Extract the (X, Y) coordinate from the center of the cell holding the provided text.  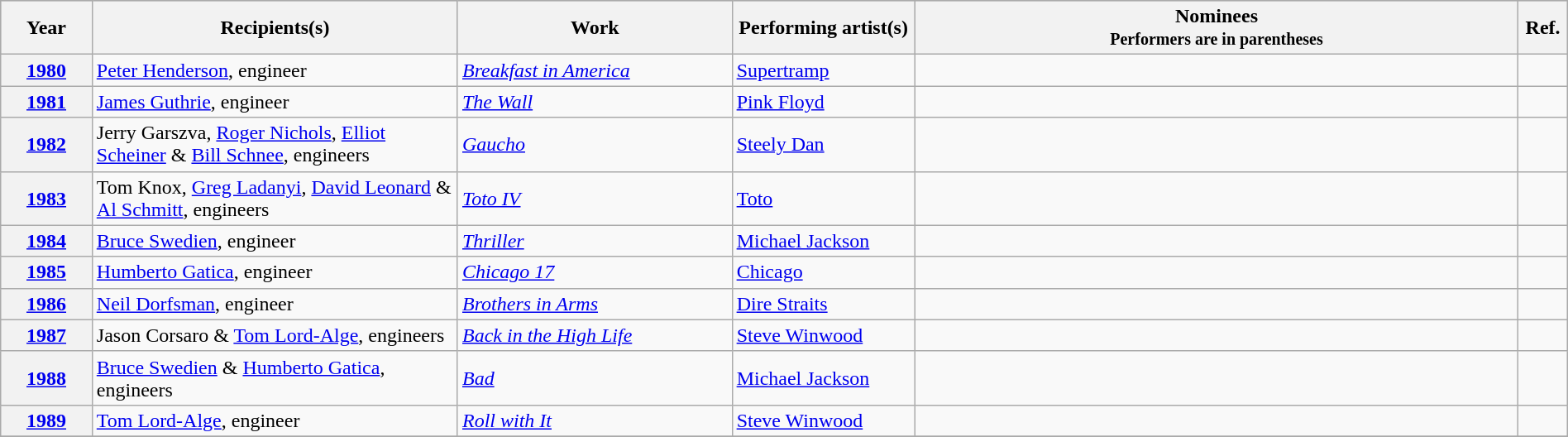
James Guthrie, engineer (275, 102)
Steely Dan (824, 144)
1986 (46, 304)
Tom Lord-Alge, engineer (275, 420)
Pink Floyd (824, 102)
1981 (46, 102)
Bruce Swedien, engineer (275, 241)
1980 (46, 70)
Peter Henderson, engineer (275, 70)
Recipients(s) (275, 28)
Ref. (1543, 28)
Year (46, 28)
Toto (824, 199)
Chicago (824, 272)
1989 (46, 420)
1988 (46, 377)
Bad (595, 377)
1984 (46, 241)
Neil Dorfsman, engineer (275, 304)
1985 (46, 272)
Tom Knox, Greg Ladanyi, David Leonard & Al Schmitt, engineers (275, 199)
Brothers in Arms (595, 304)
Jerry Garszva, Roger Nichols, Elliot Scheiner & Bill Schnee, engineers (275, 144)
Chicago 17 (595, 272)
Dire Straits (824, 304)
1983 (46, 199)
Breakfast in America (595, 70)
Jason Corsaro & Tom Lord-Alge, engineers (275, 335)
Toto IV (595, 199)
1982 (46, 144)
Performing artist(s) (824, 28)
Bruce Swedien & Humberto Gatica, engineers (275, 377)
Back in the High Life (595, 335)
Gaucho (595, 144)
Supertramp (824, 70)
NomineesPerformers are in parentheses (1217, 28)
Humberto Gatica, engineer (275, 272)
1987 (46, 335)
Thriller (595, 241)
Roll with It (595, 420)
The Wall (595, 102)
Work (595, 28)
